Extract the [x, y] coordinate from the center of the cell holding the provided text.  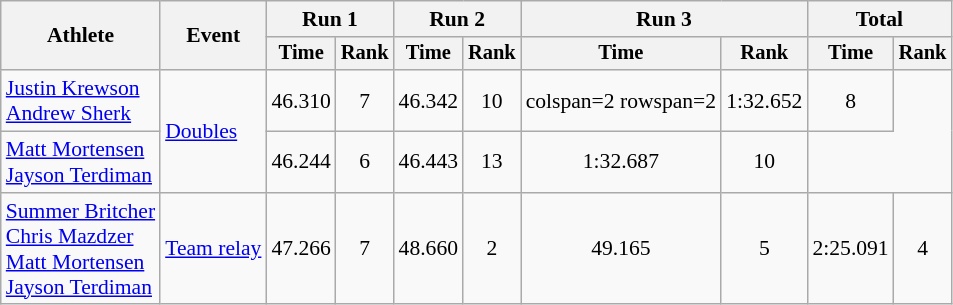
Total [879, 19]
2 [492, 249]
Team relay [213, 249]
1:32.687 [622, 162]
Doubles [213, 131]
47.266 [300, 249]
6 [365, 162]
Justin KrewsonAndrew Sherk [80, 100]
5 [764, 249]
Run 1 [330, 19]
2:25.091 [850, 249]
Summer BritcherChris MazdzerMatt MortensenJayson Terdiman [80, 249]
46.244 [300, 162]
Run 3 [664, 19]
Matt MortensenJayson Terdiman [80, 162]
13 [492, 162]
46.310 [300, 100]
4 [923, 249]
Run 2 [458, 19]
Athlete [80, 36]
1:32.652 [764, 100]
46.342 [428, 100]
8 [850, 100]
colspan=2 rowspan=2 [622, 100]
49.165 [622, 249]
46.443 [428, 162]
48.660 [428, 249]
Event [213, 36]
